Return [x, y] of the center of cell containing provided text 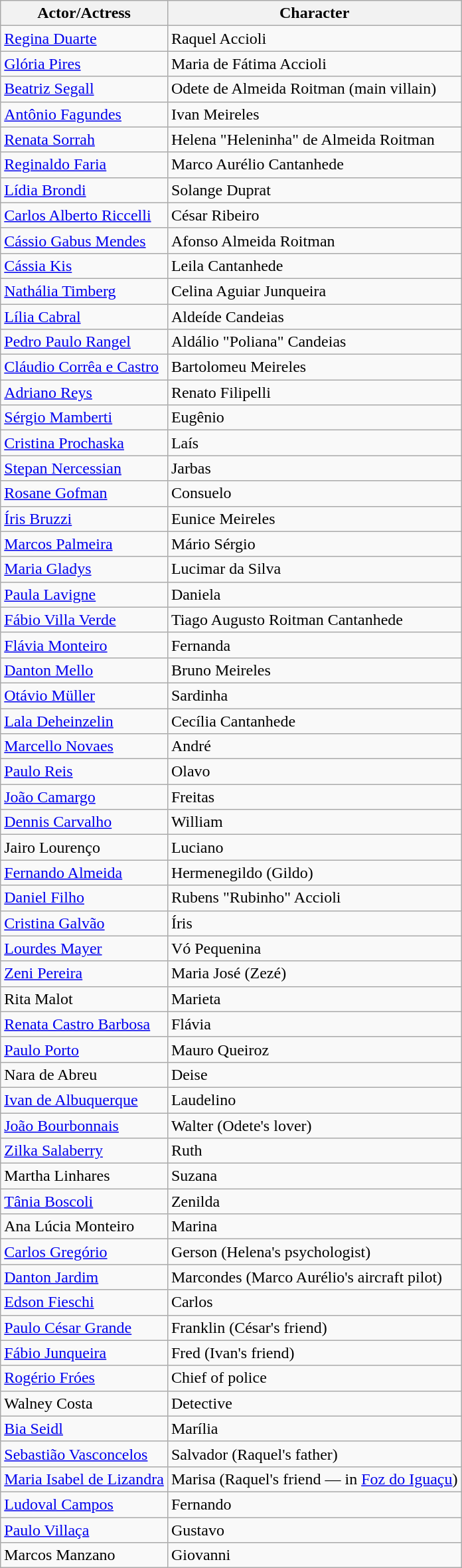
André [315, 746]
Stepan Nercessian [84, 468]
Marisa (Raquel's friend — in Foz do Iguaçu) [315, 1479]
Rosane Gofman [84, 493]
Eunice Meireles [315, 519]
Bartolomeu Meireles [315, 367]
Fábio Villa Verde [84, 620]
Ivan de Albuquerque [84, 1100]
Dennis Carvalho [84, 822]
Walter (Odete's lover) [315, 1126]
Cecília Cantanhede [315, 721]
Leila Cantanhede [315, 266]
Mauro Queiroz [315, 1049]
Walney Costa [84, 1403]
Maria Isabel de Lizandra [84, 1479]
Suzana [315, 1176]
César Ribeiro [315, 215]
Antônio Fagundes [84, 114]
João Camargo [84, 797]
Martha Linhares [84, 1176]
Helena "Heleninha" de Almeida Roitman [315, 139]
Otávio Müller [84, 695]
Rogério Fróes [84, 1378]
Nathália Timberg [84, 291]
Freitas [315, 797]
Paulo Villaça [84, 1529]
Cristina Prochaska [84, 443]
Marcondes (Marco Aurélio's aircraft pilot) [315, 1277]
Maria José (Zezé) [315, 974]
Raquel Accioli [315, 39]
Lala Deheinzelin [84, 721]
Deise [315, 1075]
Marieta [315, 999]
Mário Sérgio [315, 544]
Pedro Paulo Rangel [84, 342]
Tiago Augusto Roitman Cantanhede [315, 620]
Marina [315, 1227]
Bia Seidl [84, 1429]
Gerson (Helena's psychologist) [315, 1252]
Luciano [315, 847]
Maria de Fátima Accioli [315, 64]
Zenilda [315, 1201]
Edson Fieschi [84, 1302]
Fábio Junqueira [84, 1353]
João Bourbonnais [84, 1126]
Ana Lúcia Monteiro [84, 1227]
Renato Filipelli [315, 392]
Paula Lavigne [84, 594]
Hermenegildo (Gildo) [315, 873]
Marília [315, 1429]
Nara de Abreu [84, 1075]
Afonso Almeida Roitman [315, 240]
Sardinha [315, 695]
Olavo [315, 772]
Cláudio Corrêa e Castro [84, 367]
Cássio Gabus Mendes [84, 240]
Reginaldo Faria [84, 165]
Carlos Gregório [84, 1252]
Paulo Porto [84, 1049]
Celina Aguiar Junqueira [315, 291]
Flávia Monteiro [84, 645]
Adriano Reys [84, 392]
Marcello Novaes [84, 746]
Lídia Brondi [84, 190]
Consuelo [315, 493]
Cristina Galvão [84, 923]
Laís [315, 443]
Sérgio Mamberti [84, 418]
Giovanni [315, 1555]
Danton Mello [84, 670]
Marcos Manzano [84, 1555]
Chief of police [315, 1378]
Daniel Filho [84, 898]
Actor/Actress [84, 13]
Marcos Palmeira [84, 544]
Laudelino [315, 1100]
Ivan Meireles [315, 114]
Maria Gladys [84, 569]
Danton Jardim [84, 1277]
Flávia [315, 1024]
Glória Pires [84, 64]
Renata Castro Barbosa [84, 1024]
William [315, 822]
Fernando [315, 1504]
Fred (Ivan's friend) [315, 1353]
Paulo César Grande [84, 1328]
Cássia Kis [84, 266]
Odete de Almeida Roitman (main villain) [315, 89]
Sebastião Vasconcelos [84, 1454]
Jairo Lourenço [84, 847]
Franklin (César's friend) [315, 1328]
Lourdes Mayer [84, 948]
Solange Duprat [315, 190]
Salvador (Raquel's father) [315, 1454]
Detective [315, 1403]
Tânia Boscoli [84, 1201]
Zilka Salaberry [84, 1151]
Rubens "Rubinho" Accioli [315, 898]
Character [315, 13]
Íris [315, 923]
Zeni Pereira [84, 974]
Lucimar da Silva [315, 569]
Daniela [315, 594]
Bruno Meireles [315, 670]
Gustavo [315, 1529]
Aldeíde Candeias [315, 317]
Rita Malot [84, 999]
Paulo Reis [84, 772]
Ludoval Campos [84, 1504]
Eugênio [315, 418]
Jarbas [315, 468]
Íris Bruzzi [84, 519]
Lília Cabral [84, 317]
Aldálio "Poliana" Candeias [315, 342]
Carlos Alberto Riccelli [84, 215]
Fernanda [315, 645]
Fernando Almeida [84, 873]
Vó Pequenina [315, 948]
Ruth [315, 1151]
Marco Aurélio Cantanhede [315, 165]
Regina Duarte [84, 39]
Renata Sorrah [84, 139]
Beatriz Segall [84, 89]
Carlos [315, 1302]
